Identify which cell holds the provided text, then report its [X, Y] central coordinate. 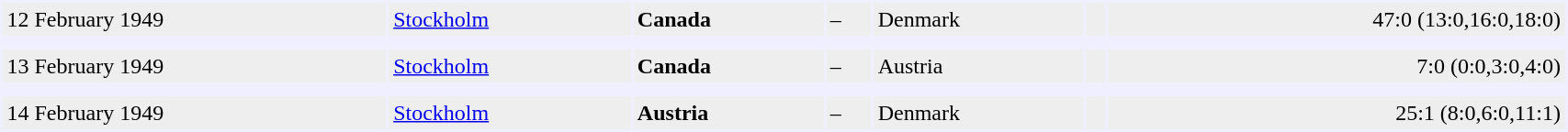
25:1 (8:0,6:0,11:1) [1337, 113]
14 February 1949 [195, 113]
47:0 (13:0,16:0,18:0) [1337, 19]
7:0 (0:0,3:0,4:0) [1337, 66]
12 February 1949 [195, 19]
13 February 1949 [195, 66]
